Identify which cell holds the provided text, then report its (x, y) central coordinate. 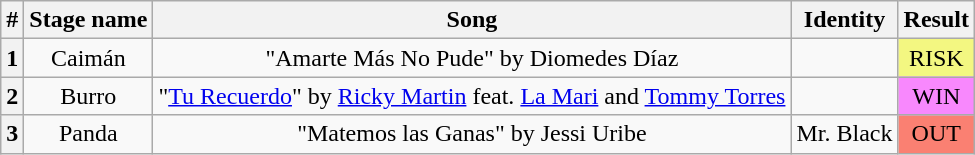
Caimán (88, 58)
Mr. Black (844, 134)
RISK (936, 58)
Panda (88, 134)
"Amarte Más No Pude" by Diomedes Díaz (472, 58)
"Tu Recuerdo" by Ricky Martin feat. La Mari and Tommy Torres (472, 96)
OUT (936, 134)
"Matemos las Ganas" by Jessi Uribe (472, 134)
# (12, 20)
Result (936, 20)
1 (12, 58)
Song (472, 20)
Stage name (88, 20)
WIN (936, 96)
3 (12, 134)
Identity (844, 20)
2 (12, 96)
Burro (88, 96)
